Detect which cell encompasses the target text, then output its (x, y) center coordinate. 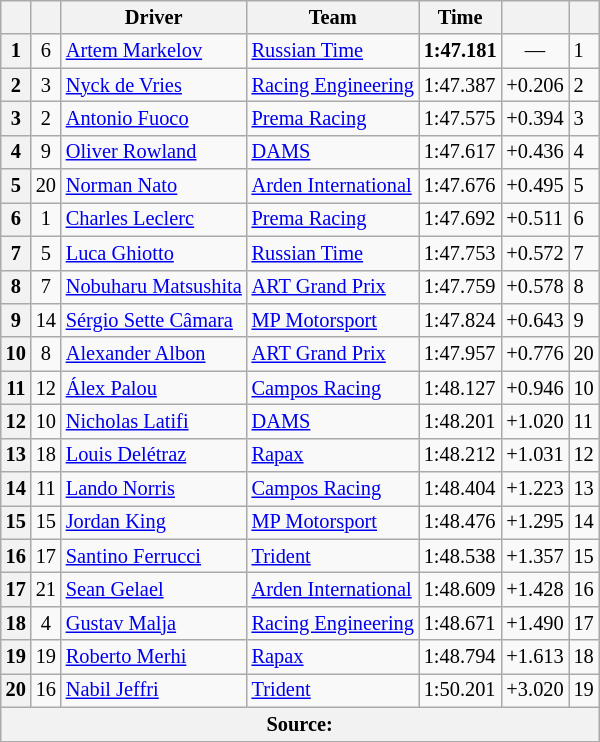
1:47.387 (460, 85)
Nicholas Latifi (154, 421)
Sérgio Sette Câmara (154, 320)
Nyck de Vries (154, 85)
+0.572 (536, 253)
1:47.824 (460, 320)
+0.776 (536, 354)
Sean Gelael (154, 589)
Jordan King (154, 522)
+0.495 (536, 186)
1:48.404 (460, 489)
1:48.201 (460, 421)
+1.031 (536, 455)
+1.357 (536, 556)
1:47.753 (460, 253)
+1.295 (536, 522)
Luca Ghiotto (154, 253)
1:47.181 (460, 51)
1:50.201 (460, 690)
1:48.127 (460, 388)
1:47.692 (460, 219)
+1.490 (536, 623)
1:48.671 (460, 623)
+0.578 (536, 287)
1:48.794 (460, 657)
+0.436 (536, 152)
1:47.617 (460, 152)
+0.511 (536, 219)
Alexander Albon (154, 354)
1:48.538 (460, 556)
Lando Norris (154, 489)
+3.020 (536, 690)
+0.946 (536, 388)
21 (46, 589)
Louis Delétraz (154, 455)
+0.643 (536, 320)
+1.428 (536, 589)
1:47.759 (460, 287)
1:47.676 (460, 186)
Driver (154, 17)
1:47.957 (460, 354)
Gustav Malja (154, 623)
+1.020 (536, 421)
Nabil Jeffri (154, 690)
1:48.476 (460, 522)
1:47.575 (460, 118)
+0.206 (536, 85)
Norman Nato (154, 186)
Santino Ferrucci (154, 556)
Time (460, 17)
Team (333, 17)
1:48.609 (460, 589)
Antonio Fuoco (154, 118)
Álex Palou (154, 388)
Roberto Merhi (154, 657)
1:48.212 (460, 455)
Oliver Rowland (154, 152)
Nobuharu Matsushita (154, 287)
+1.223 (536, 489)
Artem Markelov (154, 51)
Source: (300, 724)
— (536, 51)
+1.613 (536, 657)
Charles Leclerc (154, 219)
+0.394 (536, 118)
